Output the (X, Y) coordinate of the center of the cell containing the given text.  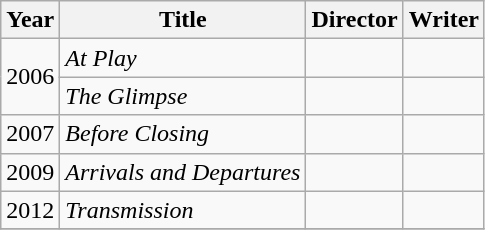
2006 (30, 77)
Before Closing (183, 134)
Transmission (183, 210)
The Glimpse (183, 96)
Title (183, 20)
Year (30, 20)
2012 (30, 210)
2007 (30, 134)
Director (354, 20)
Arrivals and Departures (183, 172)
2009 (30, 172)
At Play (183, 58)
Writer (444, 20)
